Search for the cell housing the specified text and yield its (x, y) center coordinate. 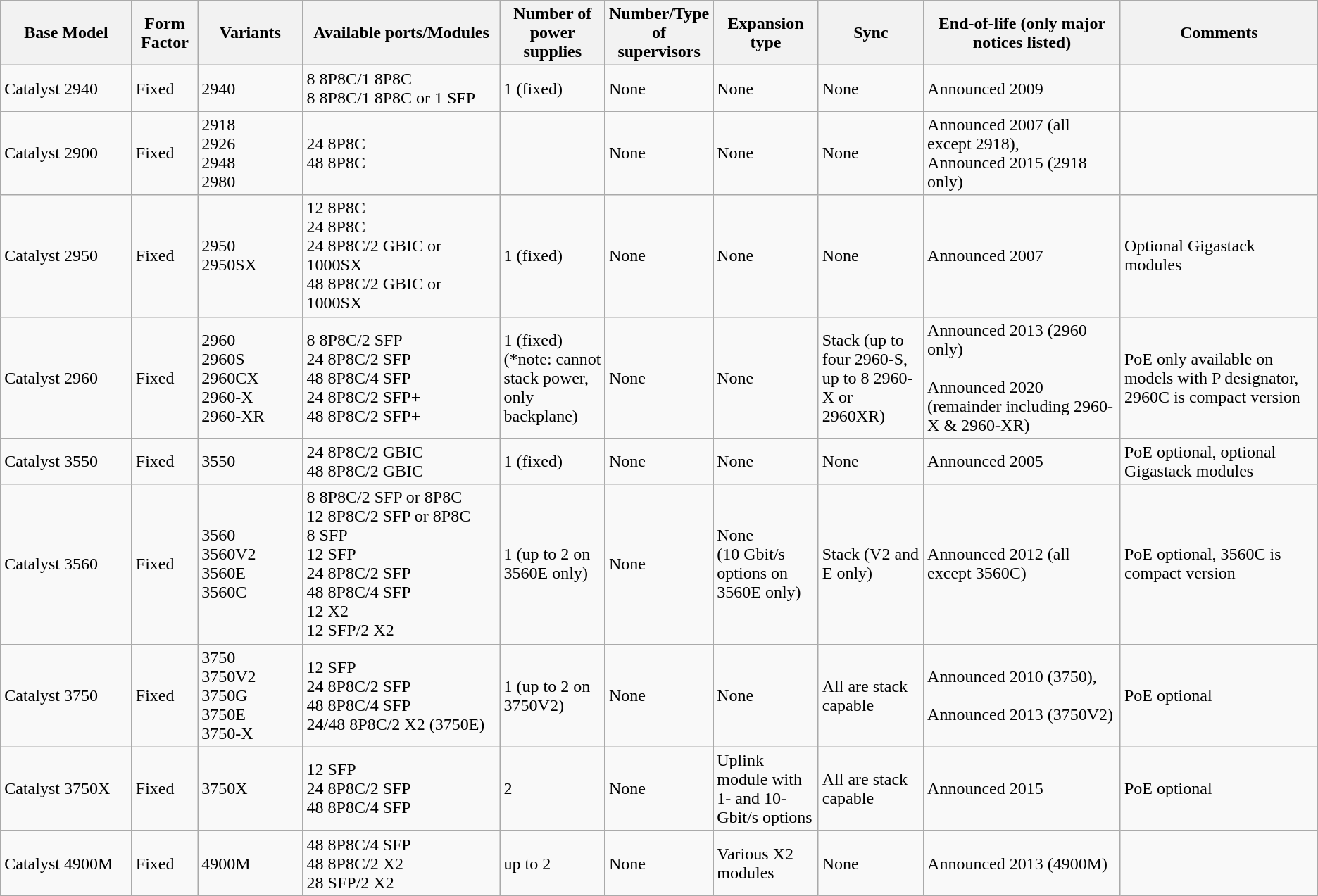
Announced 2013 (2960 only)Announced 2020 (remainder including 2960-X & 2960-XR) (1022, 377)
Available ports/Modules (401, 33)
Announced 2005 (1022, 462)
End-of-life (only major notices listed) (1022, 33)
Catalyst 3550 (66, 462)
Optional Gigastack modules (1219, 256)
Catalyst 3750X (66, 788)
Announced 2007 (all except 2918),Announced 2015 (2918 only) (1022, 153)
2 (552, 788)
Variants (251, 33)
12 8P8C24 8P8C24 8P8C/2 GBIC or 1000SX48 8P8C/2 GBIC or 1000SX (401, 256)
24 8P8C/2 GBIC48 8P8C/2 GBIC (401, 462)
Comments (1219, 33)
Announced 2007 (1022, 256)
Catalyst 2960 (66, 377)
29602960S2960CX2960-X2960-XR (251, 377)
12 SFP24 8P8C/2 SFP48 8P8C/4 SFP (401, 788)
Base Model (66, 33)
3750X (251, 788)
Various X2 modules (766, 863)
2918292629482980 (251, 153)
1 (up to 2 on 3560E only) (552, 564)
Expansion type (766, 33)
29502950SX (251, 256)
35603560V23560E3560C (251, 564)
Number/Type of supervisors (659, 33)
4900M (251, 863)
2940 (251, 89)
Number of power supplies (552, 33)
Announced 2015 (1022, 788)
Announced 2012 (all except 3560C) (1022, 564)
1 (up to 2 on 3750V2) (552, 695)
PoE only available on models with P designator, 2960C is compact version (1219, 377)
3550 (251, 462)
8 8P8C/2 SFP or 8P8C12 8P8C/2 SFP or 8P8C8 SFP12 SFP24 8P8C/2 SFP48 8P8C/4 SFP12 X2 12 SFP/2 X2 (401, 564)
1 (fixed) (*note: cannot stack power, only backplane) (552, 377)
Announced 2010 (3750),Announced 2013 (3750V2) (1022, 695)
PoE optional, 3560C is compact version (1219, 564)
Catalyst 3560 (66, 564)
PoE optional, optional Gigastack modules (1219, 462)
Form Factor (165, 33)
Stack (up to four 2960-S, up to 8 2960-X or 2960XR) (870, 377)
Announced 2009 (1022, 89)
Catalyst 2940 (66, 89)
up to 2 (552, 863)
Catalyst 2900 (66, 153)
Stack (V2 and E only) (870, 564)
8 8P8C/2 SFP24 8P8C/2 SFP48 8P8C/4 SFP 24 8P8C/2 SFP+48 8P8C/2 SFP+ (401, 377)
48 8P8C/4 SFP48 8P8C/2 X228 SFP/2 X2 (401, 863)
Catalyst 4900M (66, 863)
Announced 2013 (4900M) (1022, 863)
Uplink module with 1- and 10-Gbit/s options (766, 788)
12 SFP24 8P8C/2 SFP48 8P8C/4 SFP24/48 8P8C/2 X2 (3750E) (401, 695)
Catalyst 2950 (66, 256)
37503750V23750G3750E3750-X (251, 695)
24 8P8C48 8P8C (401, 153)
None (10 Gbit/s options on 3560E only) (766, 564)
Catalyst 3750 (66, 695)
Sync (870, 33)
8 8P8C/1 8P8C8 8P8C/1 8P8C or 1 SFP (401, 89)
